Locate the cell with the specified text and output its (x, y) center coordinate. 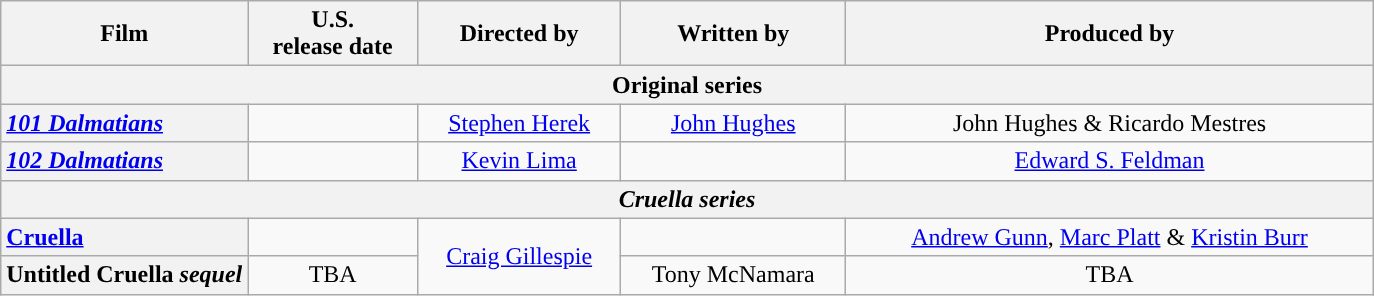
102 Dalmatians (124, 161)
101 Dalmatians (124, 123)
Cruella series (688, 199)
Craig Gillespie (520, 256)
John Hughes & Ricardo Mestres (1110, 123)
Directed by (520, 34)
John Hughes (734, 123)
Cruella (124, 237)
U.S.release date (333, 34)
Stephen Herek (520, 123)
Written by (734, 34)
Produced by (1110, 34)
Film (124, 34)
Tony McNamara (734, 275)
Andrew Gunn, Marc Platt & Kristin Burr (1110, 237)
Original series (688, 85)
Untitled Cruella sequel (124, 275)
Edward S. Feldman (1110, 161)
Kevin Lima (520, 161)
